Detect which cell encompasses the target text, then output its [X, Y] center coordinate. 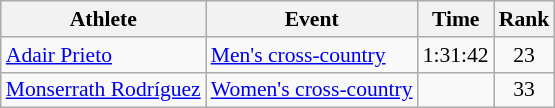
Event [312, 19]
Time [456, 19]
Women's cross-country [312, 90]
Men's cross-country [312, 55]
33 [524, 90]
23 [524, 55]
Rank [524, 19]
Athlete [104, 19]
Monserrath Rodríguez [104, 90]
Adair Prieto [104, 55]
1:31:42 [456, 55]
